Determine the (X, Y) coordinate at the center of the cell enclosing the given text.  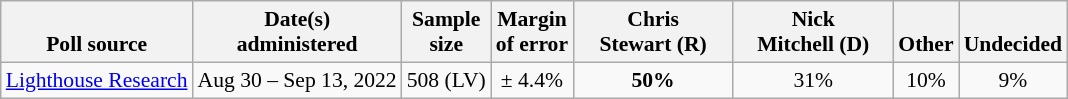
Date(s)administered (298, 32)
508 (LV) (446, 80)
Aug 30 – Sep 13, 2022 (298, 80)
50% (653, 80)
± 4.4% (532, 80)
10% (926, 80)
Lighthouse Research (97, 80)
NickMitchell (D) (813, 32)
Other (926, 32)
31% (813, 80)
Poll source (97, 32)
Samplesize (446, 32)
ChrisStewart (R) (653, 32)
Undecided (1013, 32)
9% (1013, 80)
Marginof error (532, 32)
